For the text-containing cell, return its midpoint in (x, y) coordinate format. 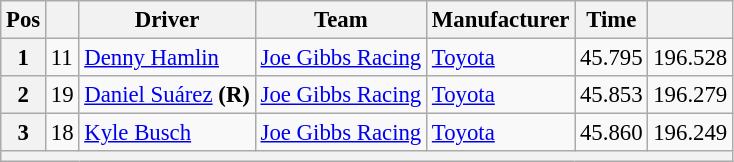
Denny Hamlin (167, 58)
11 (62, 58)
18 (62, 133)
Driver (167, 20)
196.528 (690, 58)
45.795 (612, 58)
3 (24, 133)
19 (62, 95)
Team (340, 20)
45.860 (612, 133)
Manufacturer (501, 20)
Daniel Suárez (R) (167, 95)
196.249 (690, 133)
1 (24, 58)
Pos (24, 20)
Time (612, 20)
196.279 (690, 95)
Kyle Busch (167, 133)
45.853 (612, 95)
2 (24, 95)
